Provide the (X, Y) coordinate of the cell's center where the given text is located.  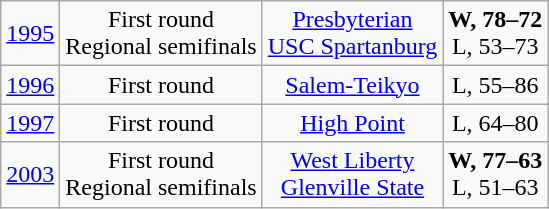
1995 (30, 34)
2003 (30, 174)
W, 77–63L, 51–63 (496, 174)
West LibertyGlenville State (352, 174)
1997 (30, 123)
W, 78–72L, 53–73 (496, 34)
1996 (30, 85)
L, 64–80 (496, 123)
PresbyterianUSC Spartanburg (352, 34)
High Point (352, 123)
L, 55–86 (496, 85)
Salem-Teikyo (352, 85)
